Identify which cell holds the provided text, then report its (x, y) central coordinate. 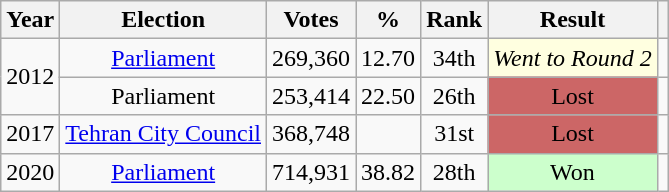
Election (164, 20)
31st (454, 134)
22.50 (388, 96)
Went to Round 2 (573, 58)
Rank (454, 20)
714,931 (312, 172)
% (388, 20)
2012 (30, 77)
253,414 (312, 96)
Tehran City Council (164, 134)
368,748 (312, 134)
Result (573, 20)
2017 (30, 134)
34th (454, 58)
Votes (312, 20)
2020 (30, 172)
269,360 (312, 58)
26th (454, 96)
38.82 (388, 172)
Year (30, 20)
28th (454, 172)
Won (573, 172)
12.70 (388, 58)
